For the text-containing cell, return its midpoint in [X, Y] coordinate format. 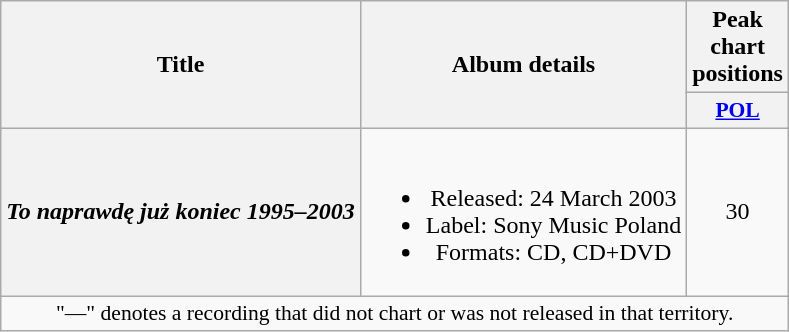
Album details [523, 65]
To naprawdę już koniec 1995–2003 [181, 212]
Released: 24 March 2003Label: Sony Music PolandFormats: CD, CD+DVD [523, 212]
"—" denotes a recording that did not chart or was not released in that territory. [395, 314]
POL [738, 111]
Title [181, 65]
30 [738, 212]
Peak chart positions [738, 47]
